From the cell containing the given text, extract its center point as [X, Y] coordinate. 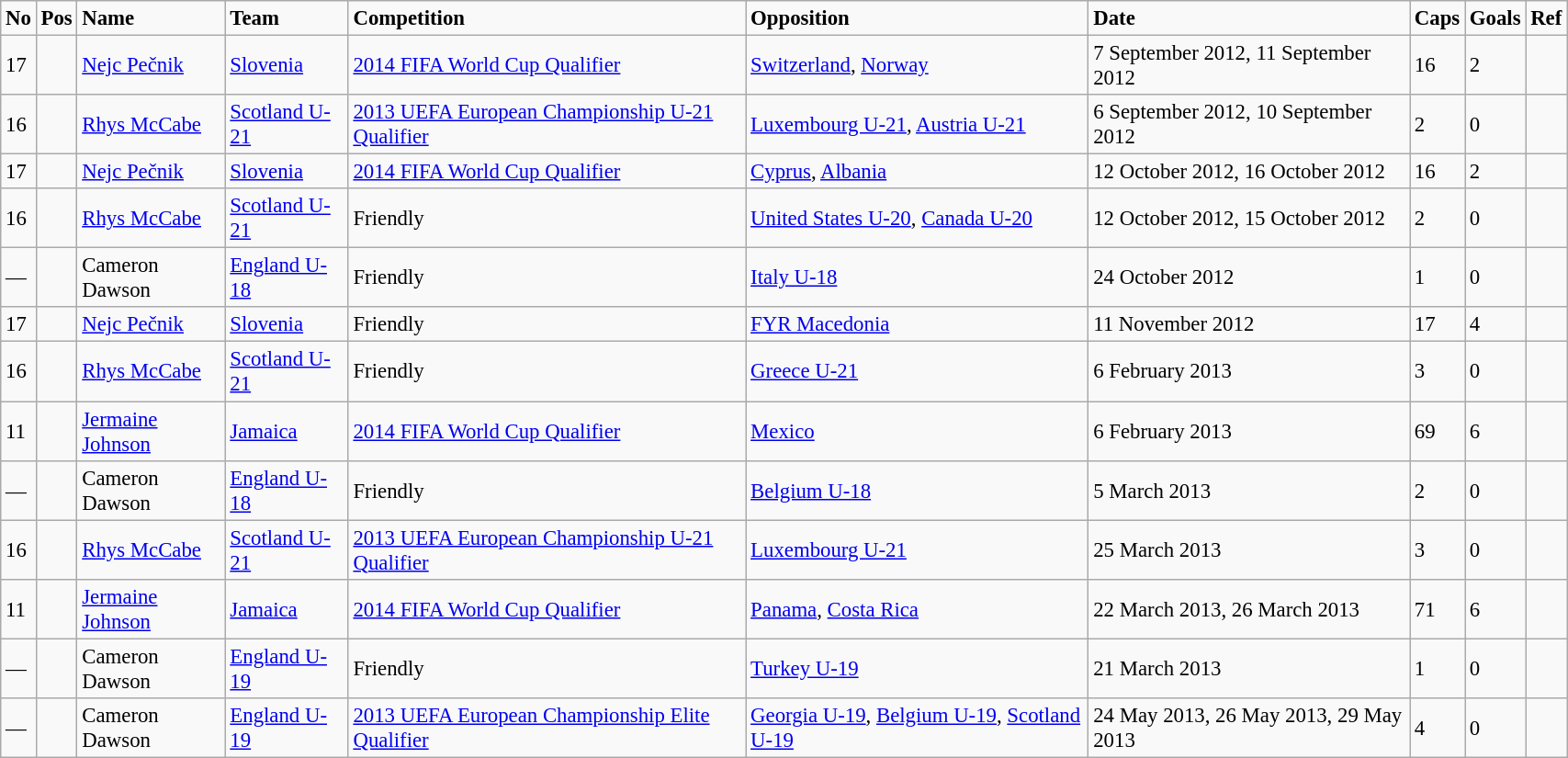
Panama, Costa Rica [917, 608]
Opposition [917, 18]
Name [151, 18]
22 March 2013, 26 March 2013 [1249, 608]
7 September 2012, 11 September 2012 [1249, 66]
Greece U-21 [917, 371]
Italy U-18 [917, 277]
FYR Macedonia [917, 324]
Belgium U-18 [917, 491]
Date [1249, 18]
11 November 2012 [1249, 324]
United States U-20, Canada U-20 [917, 219]
24 May 2013, 26 May 2013, 29 May 2013 [1249, 728]
Georgia U-19, Belgium U-19, Scotland U-19 [917, 728]
Team [287, 18]
6 September 2012, 10 September 2012 [1249, 125]
69 [1438, 432]
Caps [1438, 18]
Luxembourg U-21 [917, 549]
Switzerland, Norway [917, 66]
71 [1438, 608]
2013 UEFA European Championship Elite Qualifier [547, 728]
21 March 2013 [1249, 669]
Pos [57, 18]
No [18, 18]
12 October 2012, 16 October 2012 [1249, 172]
5 March 2013 [1249, 491]
25 March 2013 [1249, 549]
Goals [1495, 18]
Mexico [917, 432]
Luxembourg U-21, Austria U-21 [917, 125]
Competition [547, 18]
Ref [1547, 18]
Turkey U-19 [917, 669]
24 October 2012 [1249, 277]
12 October 2012, 15 October 2012 [1249, 219]
Cyprus, Albania [917, 172]
